Scan for the cell matching the given text and deliver its [X, Y] coordinate at center. 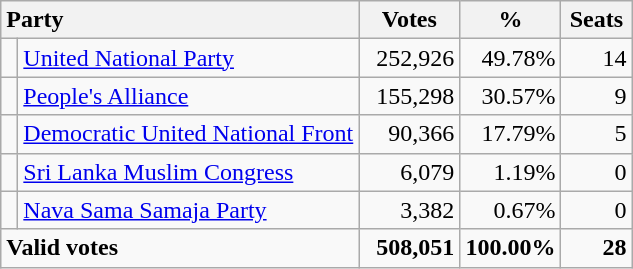
People's Alliance [188, 96]
90,366 [410, 134]
252,926 [410, 58]
30.57% [510, 96]
Seats [596, 20]
0.67% [510, 210]
United National Party [188, 58]
5 [596, 134]
6,079 [410, 172]
Democratic United National Front [188, 134]
Valid votes [180, 248]
Nava Sama Samaja Party [188, 210]
100.00% [510, 248]
508,051 [410, 248]
155,298 [410, 96]
14 [596, 58]
28 [596, 248]
9 [596, 96]
Sri Lanka Muslim Congress [188, 172]
% [510, 20]
17.79% [510, 134]
Votes [410, 20]
3,382 [410, 210]
Party [180, 20]
49.78% [510, 58]
1.19% [510, 172]
